Detect which cell encompasses the target text, then output its (X, Y) center coordinate. 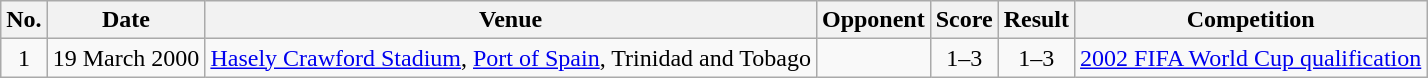
1 (24, 58)
Hasely Crawford Stadium, Port of Spain, Trinidad and Tobago (511, 58)
No. (24, 20)
19 March 2000 (126, 58)
2002 FIFA World Cup qualification (1251, 58)
Competition (1251, 20)
Result (1036, 20)
Venue (511, 20)
Opponent (873, 20)
Date (126, 20)
Score (964, 20)
